Detect which cell encompasses the target text, then output its (X, Y) center coordinate. 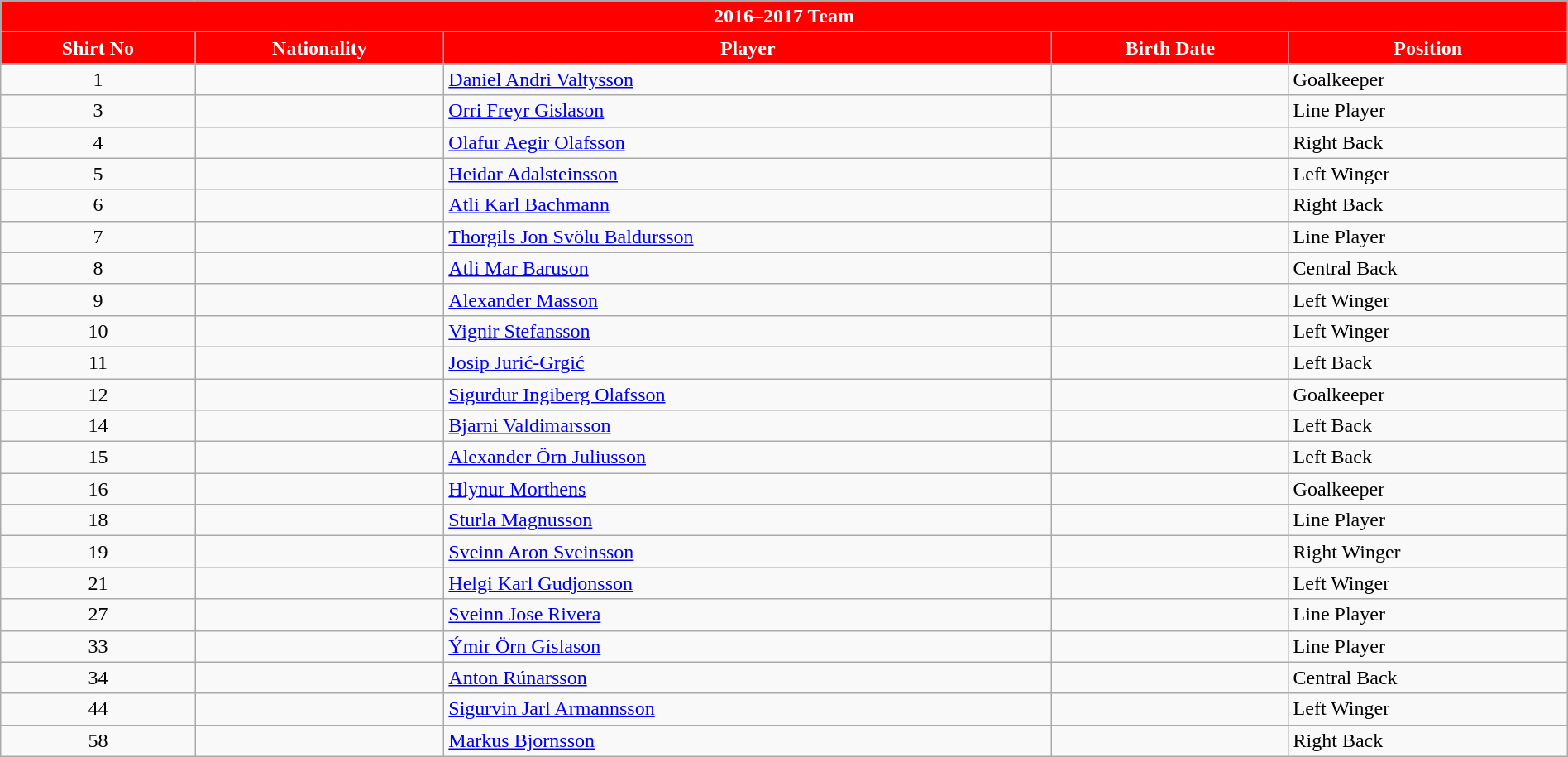
Shirt No (98, 48)
Olafur Aegir Olafsson (748, 142)
Atli Mar Baruson (748, 268)
Sigurvin Jarl Armannsson (748, 709)
19 (98, 552)
Heidar Adalsteinsson (748, 174)
Right Winger (1427, 552)
Sveinn Jose Rivera (748, 615)
Orri Freyr Gislason (748, 111)
Sveinn Aron Sveinsson (748, 552)
Vignir Stefansson (748, 331)
16 (98, 489)
11 (98, 362)
15 (98, 458)
Bjarni Valdimarsson (748, 426)
Helgi Karl Gudjonsson (748, 583)
18 (98, 520)
Player (748, 48)
Atli Karl Bachmann (748, 205)
Hlynur Morthens (748, 489)
2016–2017 Team (784, 17)
21 (98, 583)
Alexander Örn Juliusson (748, 458)
Sturla Magnusson (748, 520)
8 (98, 268)
34 (98, 678)
58 (98, 740)
Josip Jurić-Grgić (748, 362)
1 (98, 79)
10 (98, 331)
Position (1427, 48)
5 (98, 174)
Alexander Masson (748, 299)
44 (98, 709)
6 (98, 205)
Birth Date (1170, 48)
7 (98, 237)
33 (98, 646)
9 (98, 299)
14 (98, 426)
27 (98, 615)
12 (98, 395)
Anton Rúnarsson (748, 678)
Markus Bjornsson (748, 740)
Ýmir Örn Gíslason (748, 646)
4 (98, 142)
Sigurdur Ingiberg Olafsson (748, 395)
Daniel Andri Valtysson (748, 79)
3 (98, 111)
Thorgils Jon Svölu Baldursson (748, 237)
Nationality (319, 48)
